From the cell containing the given text, extract its center point as (x, y) coordinate. 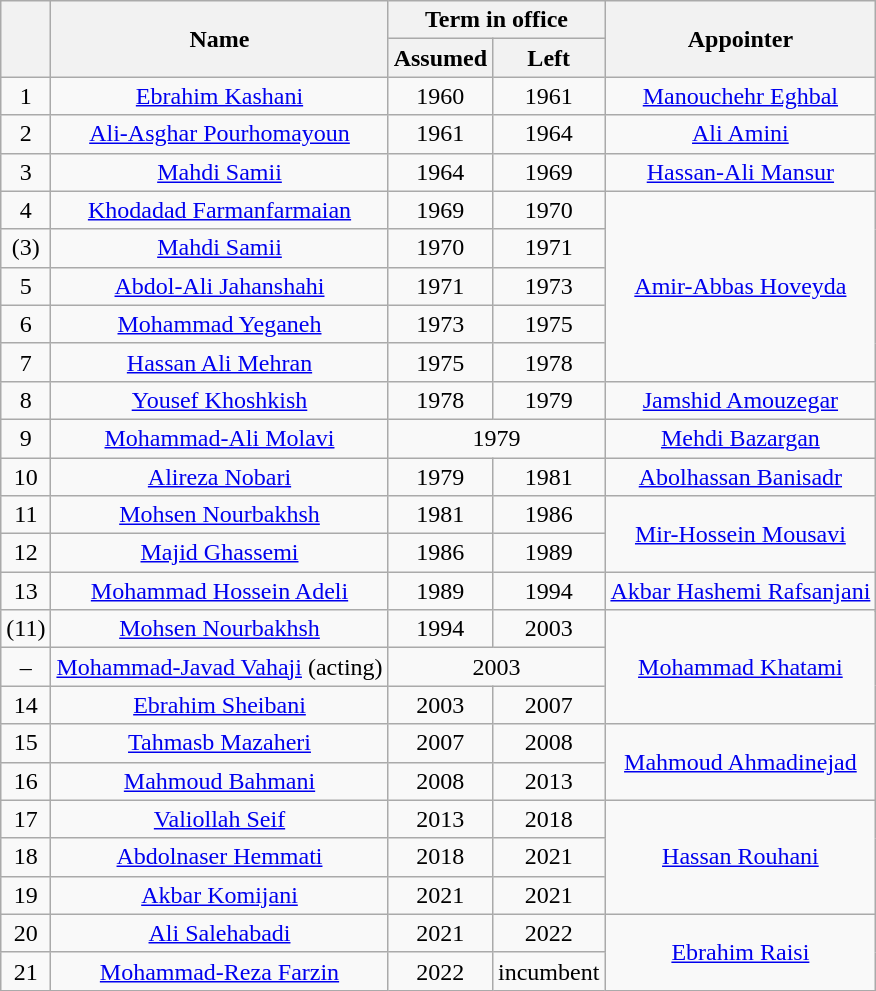
Majid Ghassemi (220, 553)
Yousef Khoshkish (220, 400)
Left (549, 58)
Mohammad-Ali Molavi (220, 438)
Ali-Asghar Pourhomayoun (220, 134)
21 (26, 971)
Hassan Rouhani (740, 857)
Valiollah Seif (220, 819)
Abolhassan Banisadr (740, 477)
10 (26, 477)
13 (26, 591)
17 (26, 819)
Abdol-Ali Jahanshahi (220, 286)
Manouchehr Eghbal (740, 96)
16 (26, 781)
– (26, 667)
Mahmoud Ahmadinejad (740, 762)
Ali Salehabadi (220, 933)
Mohammad Hossein Adeli (220, 591)
Mohammad-Javad Vahaji (acting) (220, 667)
20 (26, 933)
4 (26, 210)
12 (26, 553)
11 (26, 515)
Mir-Hossein Mousavi (740, 534)
Mohammad Yeganeh (220, 324)
3 (26, 172)
Khodadad Farmanfarmaian (220, 210)
Ali Amini (740, 134)
(3) (26, 248)
Hassan-Ali Mansur (740, 172)
18 (26, 857)
Tahmasb Mazaheri (220, 743)
Jamshid Amouzegar (740, 400)
Ebrahim Raisi (740, 952)
2 (26, 134)
Term in office (496, 20)
Mohammad-Reza Farzin (220, 971)
1960 (440, 96)
Appointer (740, 39)
19 (26, 895)
Hassan Ali Mehran (220, 362)
Mehdi Bazargan (740, 438)
(11) (26, 629)
Mohammad Khatami (740, 667)
Ebrahim Sheibani (220, 705)
5 (26, 286)
9 (26, 438)
Amir-Abbas Hoveyda (740, 286)
Mahmoud Bahmani (220, 781)
incumbent (549, 971)
14 (26, 705)
Ebrahim Kashani (220, 96)
Name (220, 39)
Alireza Nobari (220, 477)
15 (26, 743)
Akbar Komijani (220, 895)
Akbar Hashemi Rafsanjani (740, 591)
7 (26, 362)
1 (26, 96)
Assumed (440, 58)
Abdolnaser Hemmati (220, 857)
8 (26, 400)
6 (26, 324)
